Find where the given text appears and provide that cell's center as [x, y] coordinate. 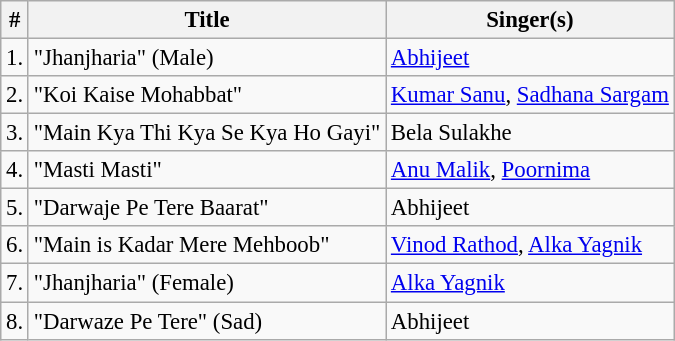
"Jhanjharia" (Male) [206, 58]
"Main Kya Thi Kya Se Kya Ho Gayi" [206, 133]
"Masti Masti" [206, 170]
"Jhanjharia" (Female) [206, 283]
6. [15, 245]
Kumar Sanu, Sadhana Sargam [530, 95]
7. [15, 283]
Bela Sulakhe [530, 133]
5. [15, 208]
8. [15, 321]
4. [15, 170]
Anu Malik, Poornima [530, 170]
3. [15, 133]
"Darwaze Pe Tere" (Sad) [206, 321]
"Koi Kaise Mohabbat" [206, 95]
Alka Yagnik [530, 283]
# [15, 20]
"Darwaje Pe Tere Baarat" [206, 208]
"Main is Kadar Mere Mehboob" [206, 245]
Singer(s) [530, 20]
Title [206, 20]
1. [15, 58]
Vinod Rathod, Alka Yagnik [530, 245]
2. [15, 95]
